Return (x, y) of the center of cell containing provided text 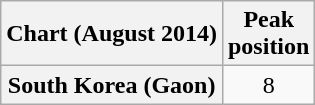
Peakposition (268, 34)
8 (268, 85)
South Korea (Gaon) (112, 85)
Chart (August 2014) (112, 34)
